Return the (x, y) coordinate for the center point of the cell that contains the specified text.  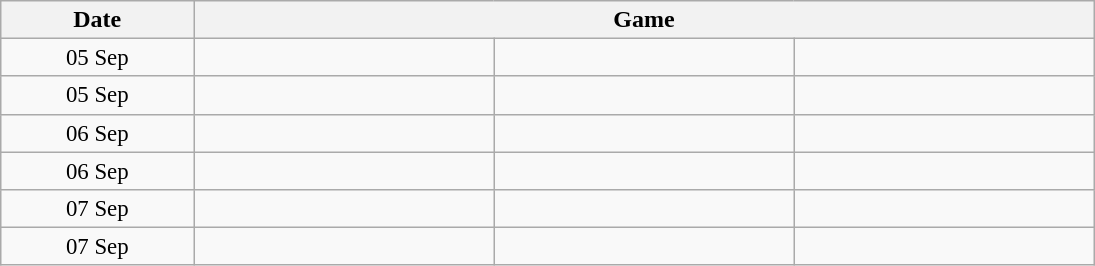
Game (644, 20)
Date (98, 20)
